From the cell containing the given text, extract its center point as (X, Y) coordinate. 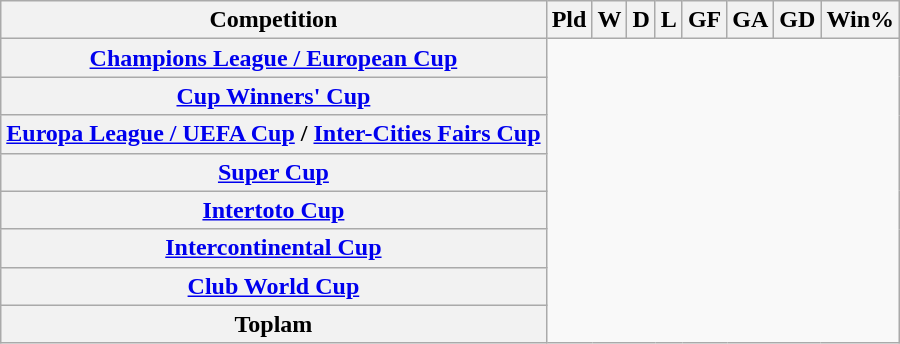
W (610, 20)
L (668, 20)
Intertoto Cup (274, 210)
Competition (274, 20)
GA (750, 20)
Toplam (274, 324)
Europa League / UEFA Cup / Inter-Cities Fairs Cup (274, 134)
Intercontinental Cup (274, 248)
Cup Winners' Cup (274, 96)
Win% (860, 20)
GF (704, 20)
Pld (569, 20)
Club World Cup (274, 286)
Super Cup (274, 172)
Champions League / European Cup (274, 58)
GD (798, 20)
D (641, 20)
